Return the [x, y] coordinate for the center point of the cell that contains the specified text.  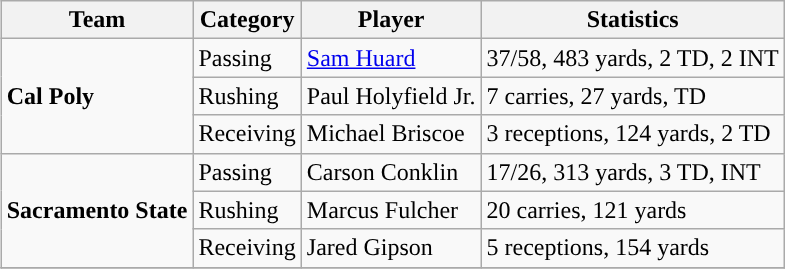
Sacramento State [97, 210]
Paul Holyfield Jr. [391, 96]
20 carries, 121 yards [632, 210]
Cal Poly [97, 96]
Team [97, 20]
Carson Conklin [391, 172]
37/58, 483 yards, 2 TD, 2 INT [632, 58]
3 receptions, 124 yards, 2 TD [632, 134]
Michael Briscoe [391, 134]
Sam Huard [391, 58]
Player [391, 20]
Statistics [632, 20]
7 carries, 27 yards, TD [632, 96]
5 receptions, 154 yards [632, 248]
17/26, 313 yards, 3 TD, INT [632, 172]
Jared Gipson [391, 248]
Marcus Fulcher [391, 210]
Category [247, 20]
